Pinpoint the cell where the given text exists, returning its (x, y) midpoint coordinate. 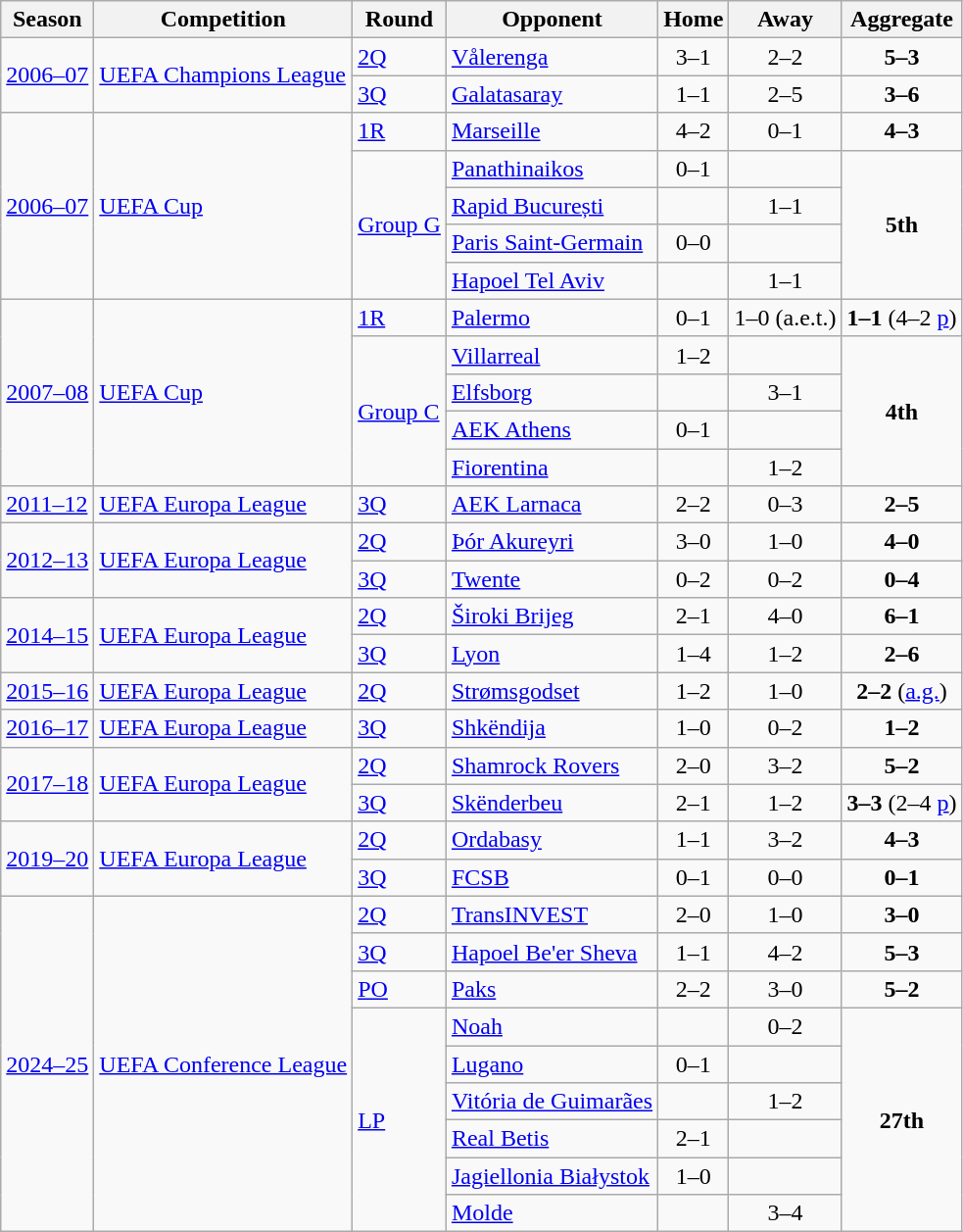
Villarreal (552, 355)
2024–25 (47, 1064)
Molde (552, 1213)
Vitória de Guimarães (552, 1102)
UEFA Conference League (223, 1064)
Marseille (552, 131)
AEK Athens (552, 429)
Elfsborg (552, 392)
Hapoel Be'er Sheva (552, 952)
Fiorentina (552, 468)
0–3 (786, 505)
6–1 (901, 616)
2–2 (a.g.) (901, 691)
Galatasaray (552, 94)
5th (901, 224)
Paks (552, 989)
Paris Saint-Germain (552, 243)
Shkëndija (552, 728)
Twente (552, 579)
0–4 (901, 579)
Shamrock Rovers (552, 765)
3–4 (786, 1213)
3–3 (2–4 p) (901, 803)
2017–18 (47, 784)
FCSB (552, 877)
Round (400, 20)
Away (786, 20)
Competition (223, 20)
2015–16 (47, 691)
TransINVEST (552, 914)
AEK Larnaca (552, 505)
Þór Akureyri (552, 542)
Hapoel Tel Aviv (552, 280)
Opponent (552, 20)
Aggregate (901, 20)
2014–15 (47, 635)
27th (901, 1119)
LP (400, 1119)
Skënderbeu (552, 803)
2–6 (901, 654)
Vålerenga (552, 57)
2012–13 (47, 561)
Lyon (552, 654)
3–6 (901, 94)
1–1 (4–2 p) (901, 318)
Lugano (552, 1063)
Strømsgodset (552, 691)
Noah (552, 1026)
2007–08 (47, 392)
2016–17 (47, 728)
Panathinaikos (552, 169)
Palermo (552, 318)
1–4 (694, 654)
Ordabasy (552, 840)
Season (47, 20)
2019–20 (47, 859)
1–0 (a.e.t.) (786, 318)
Rapid București (552, 206)
PO (400, 989)
Široki Brijeg (552, 616)
Home (694, 20)
Group G (400, 224)
Group C (400, 411)
2011–12 (47, 505)
Real Betis (552, 1139)
4th (901, 411)
Jagiellonia Białystok (552, 1176)
UEFA Champions League (223, 75)
